Scan for the cell matching the given text and deliver its [x, y] coordinate at center. 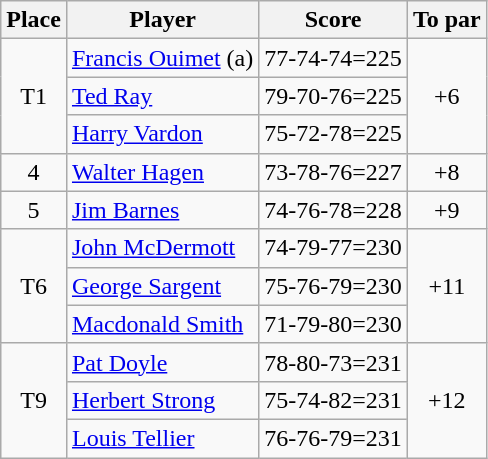
Place [34, 20]
75-76-79=230 [334, 286]
T9 [34, 400]
75-72-78=225 [334, 134]
T1 [34, 96]
Jim Barnes [162, 210]
78-80-73=231 [334, 362]
Louis Tellier [162, 438]
Pat Doyle [162, 362]
75-74-82=231 [334, 400]
Player [162, 20]
John McDermott [162, 248]
T6 [34, 286]
To par [446, 20]
74-79-77=230 [334, 248]
73-78-76=227 [334, 172]
Score [334, 20]
George Sargent [162, 286]
5 [34, 210]
Harry Vardon [162, 134]
Macdonald Smith [162, 324]
4 [34, 172]
Herbert Strong [162, 400]
Francis Ouimet (a) [162, 58]
76-76-79=231 [334, 438]
77-74-74=225 [334, 58]
+8 [446, 172]
74-76-78=228 [334, 210]
+6 [446, 96]
+12 [446, 400]
79-70-76=225 [334, 96]
Walter Hagen [162, 172]
+11 [446, 286]
+9 [446, 210]
71-79-80=230 [334, 324]
Ted Ray [162, 96]
